Return the [X, Y] coordinate for the center point of the cell that contains the specified text.  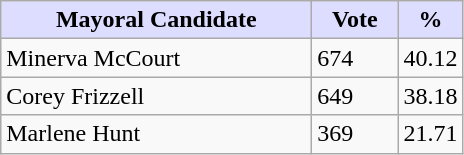
% [430, 20]
649 [355, 96]
674 [355, 58]
21.71 [430, 134]
Vote [355, 20]
Mayoral Candidate [156, 20]
38.18 [430, 96]
Corey Frizzell [156, 96]
40.12 [430, 58]
Marlene Hunt [156, 134]
369 [355, 134]
Minerva McCourt [156, 58]
